Capture the cell that displays the provided text and extract its [X, Y] central coordinate. 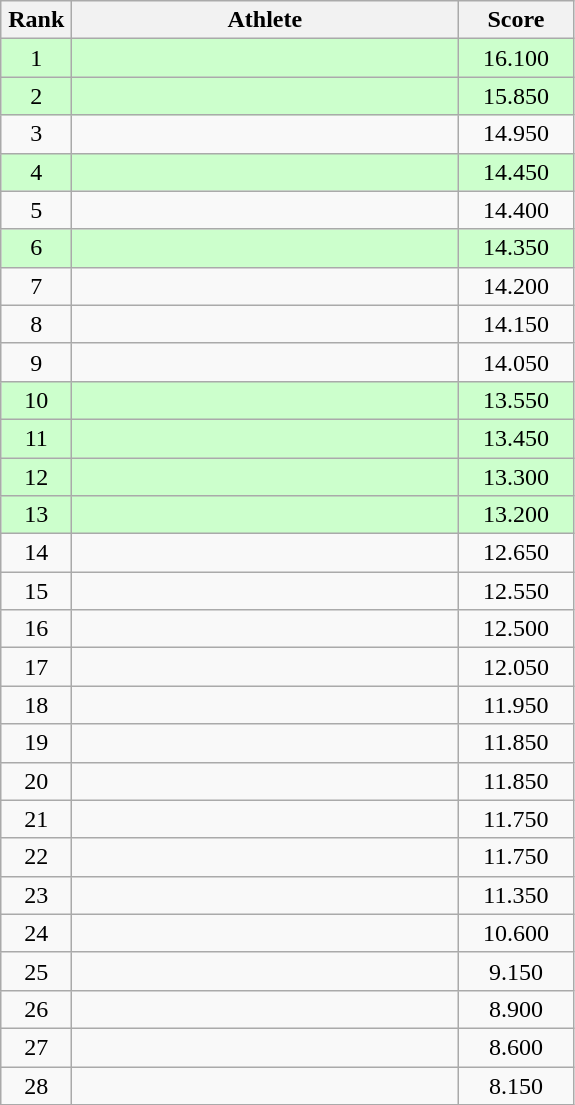
12.650 [516, 553]
27 [36, 1047]
2 [36, 96]
13.450 [516, 438]
15.850 [516, 96]
6 [36, 248]
18 [36, 705]
13.550 [516, 400]
10.600 [516, 933]
14 [36, 553]
23 [36, 895]
14.200 [516, 286]
21 [36, 819]
12.550 [516, 591]
12.500 [516, 629]
14.400 [516, 210]
14.950 [516, 134]
8.150 [516, 1085]
13.200 [516, 515]
13 [36, 515]
28 [36, 1085]
11.350 [516, 895]
14.350 [516, 248]
9 [36, 362]
8.600 [516, 1047]
24 [36, 933]
14.150 [516, 324]
17 [36, 667]
9.150 [516, 971]
8 [36, 324]
Athlete [265, 20]
12.050 [516, 667]
10 [36, 400]
14.450 [516, 172]
19 [36, 743]
3 [36, 134]
11 [36, 438]
Score [516, 20]
26 [36, 1009]
1 [36, 58]
20 [36, 781]
22 [36, 857]
7 [36, 286]
15 [36, 591]
12 [36, 477]
8.900 [516, 1009]
13.300 [516, 477]
11.950 [516, 705]
14.050 [516, 362]
25 [36, 971]
16.100 [516, 58]
4 [36, 172]
5 [36, 210]
Rank [36, 20]
16 [36, 629]
